Scan for the cell matching the given text and deliver its [x, y] coordinate at center. 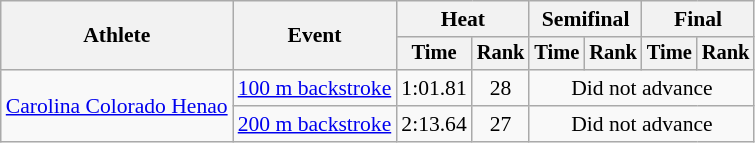
Event [315, 36]
Heat [462, 19]
28 [501, 88]
1:01.81 [434, 88]
100 m backstroke [315, 88]
27 [501, 124]
Athlete [117, 36]
Final [698, 19]
Carolina Colorado Henao [117, 106]
2:13.64 [434, 124]
Semifinal [585, 19]
200 m backstroke [315, 124]
